Extract the [x, y] coordinate from the center of the cell holding the provided text.  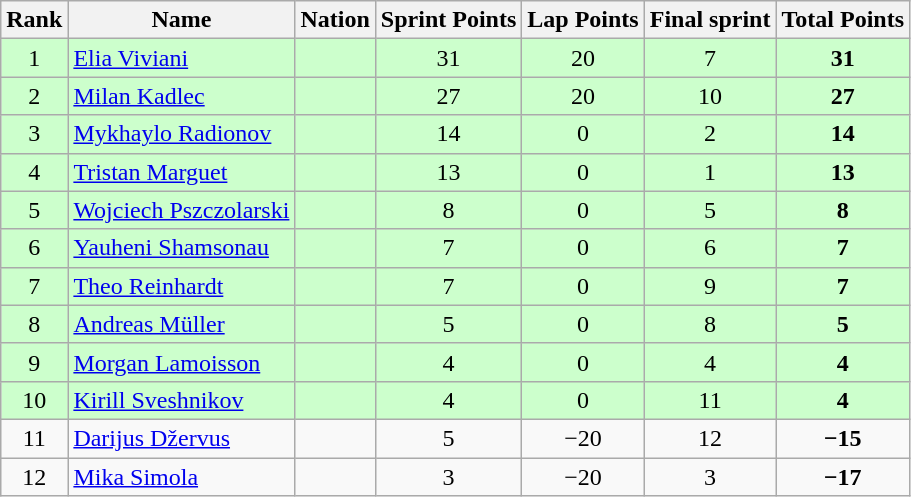
Yauheni Shamsonau [182, 248]
Tristan Marguet [182, 172]
Theo Reinhardt [182, 286]
Mykhaylo Radionov [182, 134]
Rank [34, 20]
Mika Simola [182, 477]
Wojciech Pszczolarski [182, 210]
Lap Points [583, 20]
Morgan Lamoisson [182, 362]
Sprint Points [448, 20]
Total Points [843, 20]
Kirill Sveshnikov [182, 400]
Andreas Müller [182, 324]
Darijus Džervus [182, 438]
Milan Kadlec [182, 96]
Final sprint [710, 20]
−17 [843, 477]
Elia Viviani [182, 58]
Name [182, 20]
Nation [335, 20]
−15 [843, 438]
